For the text-containing cell, return its midpoint in (x, y) coordinate format. 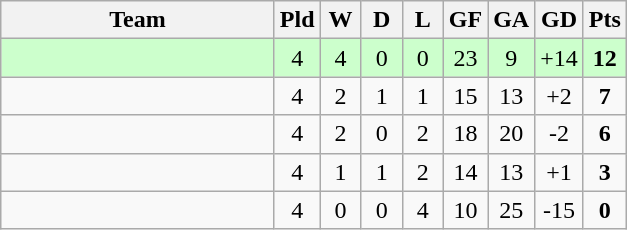
L (422, 20)
15 (465, 96)
6 (604, 134)
Team (138, 20)
GD (560, 20)
23 (465, 58)
-15 (560, 210)
GA (512, 20)
D (382, 20)
18 (465, 134)
Pld (297, 20)
14 (465, 172)
GF (465, 20)
3 (604, 172)
-2 (560, 134)
9 (512, 58)
10 (465, 210)
W (340, 20)
25 (512, 210)
20 (512, 134)
+2 (560, 96)
7 (604, 96)
Pts (604, 20)
+14 (560, 58)
12 (604, 58)
+1 (560, 172)
